Pinpoint the cell where the given text exists, returning its [x, y] midpoint coordinate. 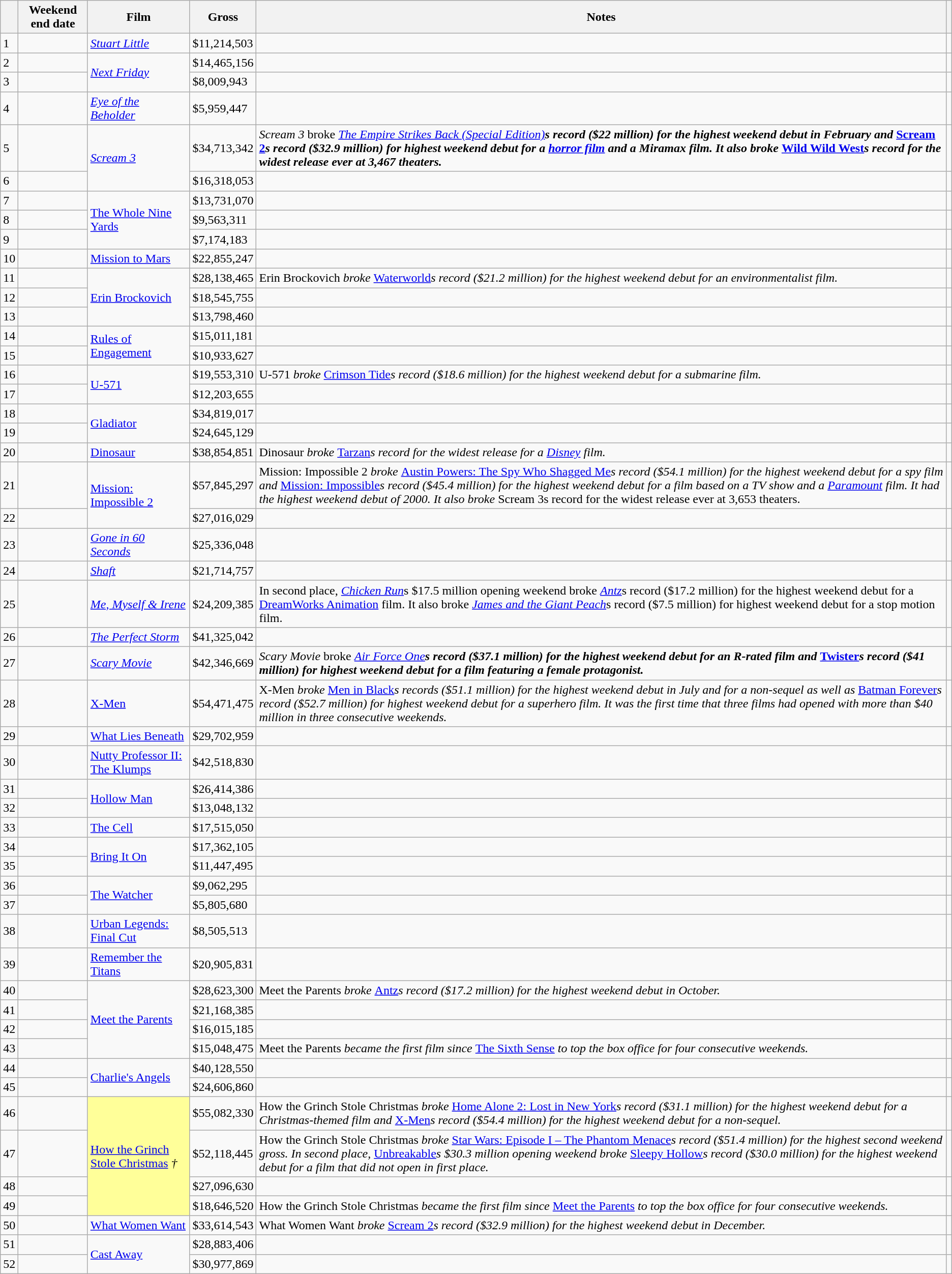
$14,465,156 [223, 63]
25 [9, 604]
$22,855,247 [223, 258]
$28,138,465 [223, 278]
35 [9, 866]
48 [9, 1187]
6 [9, 181]
The Cell [138, 827]
$13,798,460 [223, 317]
Scream 3 [138, 158]
Cast Away [138, 1254]
40 [9, 990]
What Women Want [138, 1225]
U-571 broke Crimson Tides record ($18.6 million) for the highest weekend debut for a submarine film. [601, 375]
33 [9, 827]
$28,883,406 [223, 1245]
$8,505,513 [223, 931]
$41,325,042 [223, 637]
$54,471,475 [223, 703]
$13,048,132 [223, 808]
The Watcher [138, 895]
$15,048,475 [223, 1048]
24 [9, 571]
29 [9, 736]
$26,414,386 [223, 789]
13 [9, 317]
$19,553,310 [223, 375]
$11,447,495 [223, 866]
21 [9, 485]
52 [9, 1264]
47 [9, 1153]
20 [9, 452]
Mission to Mars [138, 258]
$20,905,831 [223, 964]
9 [9, 239]
Next Friday [138, 72]
$18,646,520 [223, 1206]
$38,854,851 [223, 452]
$9,062,295 [223, 885]
$24,606,860 [223, 1087]
Gone in 60 Seconds [138, 544]
Remember the Titans [138, 964]
26 [9, 637]
36 [9, 885]
14 [9, 336]
39 [9, 964]
Rules of Engagement [138, 346]
$11,214,503 [223, 43]
16 [9, 375]
What Women Want broke Scream 2s record ($32.9 million) for the highest weekend debut in December. [601, 1225]
23 [9, 544]
Meet the Parents broke Antzs record ($17.2 million) for the highest weekend debut in October. [601, 990]
Stuart Little [138, 43]
28 [9, 703]
27 [9, 663]
32 [9, 808]
$13,731,070 [223, 200]
Erin Brockovich broke Waterworlds record ($21.2 million) for the highest weekend debut for an environmentalist film. [601, 278]
$40,128,550 [223, 1068]
10 [9, 258]
2 [9, 63]
$21,168,385 [223, 1010]
11 [9, 278]
Dinosaur broke Tarzans record for the widest release for a Disney film. [601, 452]
What Lies Beneath [138, 736]
Shaft [138, 571]
3 [9, 82]
$16,015,185 [223, 1029]
$15,011,181 [223, 336]
41 [9, 1010]
12 [9, 298]
Erin Brockovich [138, 297]
Mission: Impossible 2 [138, 495]
8 [9, 220]
Urban Legends: Final Cut [138, 931]
$24,645,129 [223, 433]
$12,203,655 [223, 394]
$9,563,311 [223, 220]
$55,082,330 [223, 1114]
$10,933,627 [223, 355]
37 [9, 905]
1 [9, 43]
46 [9, 1114]
34 [9, 847]
38 [9, 931]
Meet the Parents became the first film since The Sixth Sense to top the box office for four consecutive weekends. [601, 1048]
4 [9, 108]
49 [9, 1206]
42 [9, 1029]
Notes [601, 17]
$17,515,050 [223, 827]
$42,518,830 [223, 763]
Eye of the Beholder [138, 108]
Gladiator [138, 423]
$33,614,543 [223, 1225]
$5,805,680 [223, 905]
$34,819,017 [223, 413]
The Whole Nine Yards [138, 220]
$42,346,669 [223, 663]
$29,702,959 [223, 736]
43 [9, 1048]
7 [9, 200]
$18,545,755 [223, 298]
How the Grinch Stole Christmas became the first film since Meet the Parents to top the box office for four consecutive weekends. [601, 1206]
19 [9, 433]
$21,714,757 [223, 571]
44 [9, 1068]
Me, Myself & Irene [138, 604]
The Perfect Storm [138, 637]
$30,977,869 [223, 1264]
Gross [223, 17]
How the Grinch Stole Christmas † [138, 1157]
$28,623,300 [223, 990]
31 [9, 789]
15 [9, 355]
Bring It On [138, 856]
17 [9, 394]
$8,009,943 [223, 82]
51 [9, 1245]
U-571 [138, 384]
$17,362,105 [223, 847]
Film [138, 17]
$27,096,630 [223, 1187]
Scary Movie [138, 663]
Hollow Man [138, 798]
30 [9, 763]
$52,118,445 [223, 1153]
$16,318,053 [223, 181]
Nutty Professor II: The Klumps [138, 763]
5 [9, 148]
$5,959,447 [223, 108]
18 [9, 413]
Charlie's Angels [138, 1077]
$7,174,183 [223, 239]
Meet the Parents [138, 1019]
Weekend end date [53, 17]
Dinosaur [138, 452]
$25,336,048 [223, 544]
$24,209,385 [223, 604]
$34,713,342 [223, 148]
$57,845,297 [223, 485]
50 [9, 1225]
22 [9, 518]
$27,016,029 [223, 518]
45 [9, 1087]
X-Men [138, 703]
